Scan for the cell matching the given text and deliver its (x, y) coordinate at center. 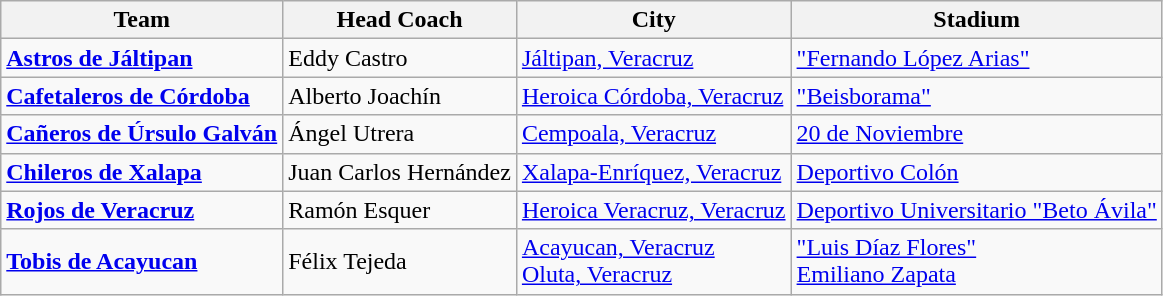
Acayucan, VeracruzOluta, Veracruz (654, 262)
Deportivo Universitario "Beto Ávila" (976, 210)
City (654, 20)
Astros de Jáltipan (142, 58)
Head Coach (400, 20)
Cafetaleros de Córdoba (142, 96)
Eddy Castro (400, 58)
Team (142, 20)
Heroica Veracruz, Veracruz (654, 210)
Chileros de Xalapa (142, 172)
Cañeros de Úrsulo Galván (142, 134)
"Luis Díaz Flores"Emiliano Zapata (976, 262)
Félix Tejeda (400, 262)
Jáltipan, Veracruz (654, 58)
"Fernando López Arias" (976, 58)
Rojos de Veracruz (142, 210)
Juan Carlos Hernández (400, 172)
Cempoala, Veracruz (654, 134)
Heroica Córdoba, Veracruz (654, 96)
Xalapa-Enríquez, Veracruz (654, 172)
"Beisborama" (976, 96)
Ramón Esquer (400, 210)
Deportivo Colón (976, 172)
Ángel Utrera (400, 134)
20 de Noviembre (976, 134)
Alberto Joachín (400, 96)
Stadium (976, 20)
Tobis de Acayucan (142, 262)
